For the text-containing cell, return its midpoint in (X, Y) coordinate format. 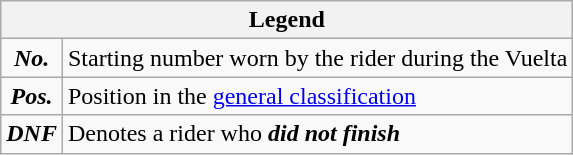
Denotes a rider who did not finish (317, 134)
No. (32, 58)
Pos. (32, 96)
Starting number worn by the rider during the Vuelta (317, 58)
Legend (287, 20)
DNF (32, 134)
Position in the general classification (317, 96)
